Provide the (X, Y) coordinate of the cell's center where the given text is located.  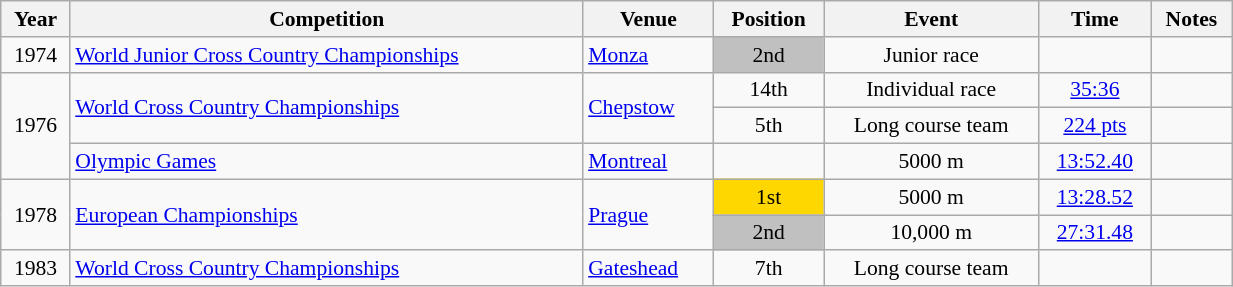
1976 (36, 126)
1983 (36, 269)
Time (1096, 19)
Venue (648, 19)
Position (769, 19)
Chepstow (648, 108)
5th (769, 126)
Individual race (932, 90)
13:28.52 (1096, 197)
Montreal (648, 162)
Year (36, 19)
1st (769, 197)
Gateshead (648, 269)
1974 (36, 55)
1978 (36, 214)
European Championships (326, 214)
World Junior Cross Country Championships (326, 55)
Event (932, 19)
13:52.40 (1096, 162)
Prague (648, 214)
Competition (326, 19)
14th (769, 90)
27:31.48 (1096, 233)
Junior race (932, 55)
Monza (648, 55)
35:36 (1096, 90)
224 pts (1096, 126)
Notes (1192, 19)
Olympic Games (326, 162)
10,000 m (932, 233)
7th (769, 269)
